Extract the [X, Y] coordinate from the center of the cell holding the provided text.  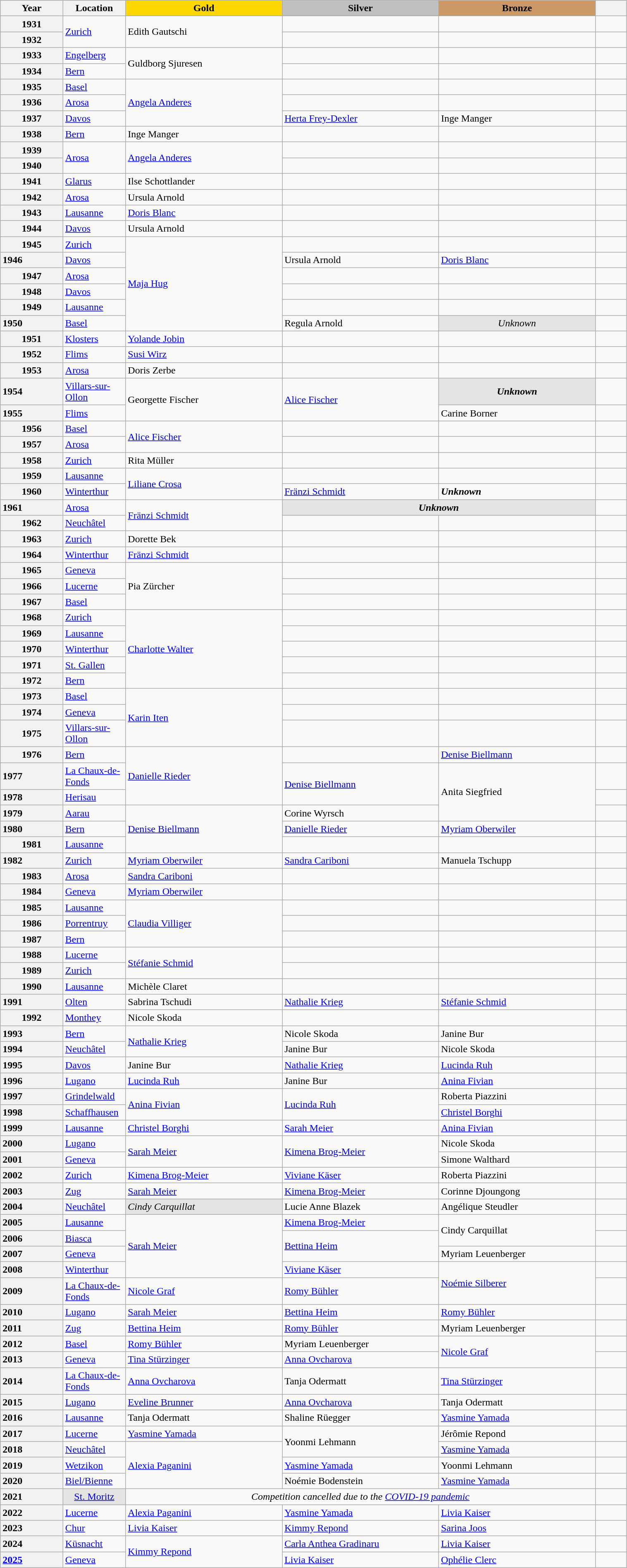
Shaline Rüegger [360, 1418]
Eveline Brunner [204, 1402]
1949 [32, 307]
1937 [32, 118]
1959 [32, 476]
2025 [32, 1560]
1991 [32, 1002]
2018 [32, 1449]
1936 [32, 103]
1957 [32, 444]
1955 [32, 413]
Schaffhausen [94, 1112]
Liliane Crosa [204, 484]
1988 [32, 955]
1982 [32, 860]
1978 [32, 797]
2019 [32, 1465]
Dorette Bek [204, 539]
2015 [32, 1402]
Biasca [94, 1238]
1954 [32, 391]
Carla Anthea Gradinaru [360, 1544]
1996 [32, 1081]
1961 [32, 508]
2009 [32, 1291]
Biel/Bienne [94, 1481]
1941 [32, 181]
Lucie Anne Blazek [360, 1207]
1950 [32, 323]
Aarau [94, 813]
Angélique Steudler [517, 1207]
Küsnacht [94, 1544]
1938 [32, 134]
2000 [32, 1144]
1952 [32, 354]
1980 [32, 829]
1976 [32, 755]
Klosters [94, 339]
Grindelwald [94, 1096]
Corinne Djoungong [517, 1191]
Sarina Joos [517, 1528]
Edith Gautschi [204, 32]
1974 [32, 712]
Jérômie Repond [517, 1434]
1983 [32, 876]
1963 [32, 539]
Susi Wirz [204, 354]
1962 [32, 523]
2023 [32, 1528]
Location [94, 8]
2003 [32, 1191]
1948 [32, 292]
Guldborg Sjuresen [204, 63]
1992 [32, 1018]
2020 [32, 1481]
Herisau [94, 797]
2008 [32, 1270]
1940 [32, 165]
Porrentruy [94, 923]
St. Gallen [94, 665]
1970 [32, 649]
Sabrina Tschudi [204, 1002]
2022 [32, 1513]
2012 [32, 1344]
Gold [204, 8]
1998 [32, 1112]
Charlotte Walter [204, 649]
2014 [32, 1381]
1987 [32, 939]
Karin Iten [204, 717]
1990 [32, 986]
Glarus [94, 181]
2017 [32, 1434]
1971 [32, 665]
2024 [32, 1544]
1942 [32, 197]
Ophélie Clerc [517, 1560]
1994 [32, 1049]
1985 [32, 907]
1944 [32, 229]
Rita Müller [204, 460]
Carine Borner [517, 413]
1951 [32, 339]
1972 [32, 680]
1977 [32, 776]
1932 [32, 40]
Monthey [94, 1018]
Year [32, 8]
Olten [94, 1002]
2001 [32, 1159]
2016 [32, 1418]
Regula Arnold [360, 323]
1965 [32, 570]
Noémie Silberer [517, 1283]
1956 [32, 429]
1997 [32, 1096]
Pia Zürcher [204, 586]
1979 [32, 813]
2005 [32, 1222]
1981 [32, 845]
1953 [32, 370]
1939 [32, 150]
1935 [32, 87]
Herta Frey-Dexler [360, 118]
1986 [32, 923]
1984 [32, 892]
Maja Hug [204, 284]
1958 [32, 460]
Ilse Schottlander [204, 181]
Engelberg [94, 55]
Georgette Fischer [204, 400]
2010 [32, 1312]
Silver [360, 8]
1931 [32, 24]
1964 [32, 555]
1968 [32, 618]
2006 [32, 1238]
Competition cancelled due to the COVID-19 pandemic [360, 1496]
1933 [32, 55]
Anita Siegfried [517, 792]
1973 [32, 696]
1960 [32, 492]
1934 [32, 71]
2007 [32, 1254]
1966 [32, 586]
1947 [32, 276]
2011 [32, 1328]
Corine Wyrsch [360, 813]
Yolande Jobin [204, 339]
Claudia Villiger [204, 923]
1969 [32, 633]
Doris Zerbe [204, 370]
Noémie Bodenstein [360, 1481]
Wetzikon [94, 1465]
1946 [32, 260]
1967 [32, 602]
1993 [32, 1034]
2004 [32, 1207]
Chur [94, 1528]
1995 [32, 1065]
St. Moritz [94, 1496]
Michèle Claret [204, 986]
Bronze [517, 8]
1975 [32, 734]
Simone Walthard [517, 1159]
2013 [32, 1360]
1989 [32, 970]
2002 [32, 1175]
Manuela Tschupp [517, 860]
1999 [32, 1128]
1943 [32, 213]
2021 [32, 1496]
1945 [32, 244]
